Output the [X, Y] coordinate of the center of the cell containing the given text.  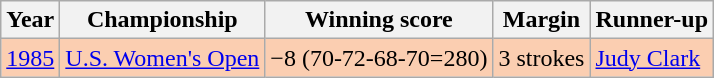
Judy Clark [652, 58]
Championship [162, 20]
Year [30, 20]
−8 (70-72-68-70=280) [379, 58]
U.S. Women's Open [162, 58]
Runner-up [652, 20]
Winning score [379, 20]
3 strokes [542, 58]
Margin [542, 20]
1985 [30, 58]
